For the text-containing cell, return its midpoint in [x, y] coordinate format. 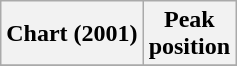
Peakposition [189, 34]
Chart (2001) [72, 34]
